Find where the given text appears and provide that cell's center as (X, Y) coordinate. 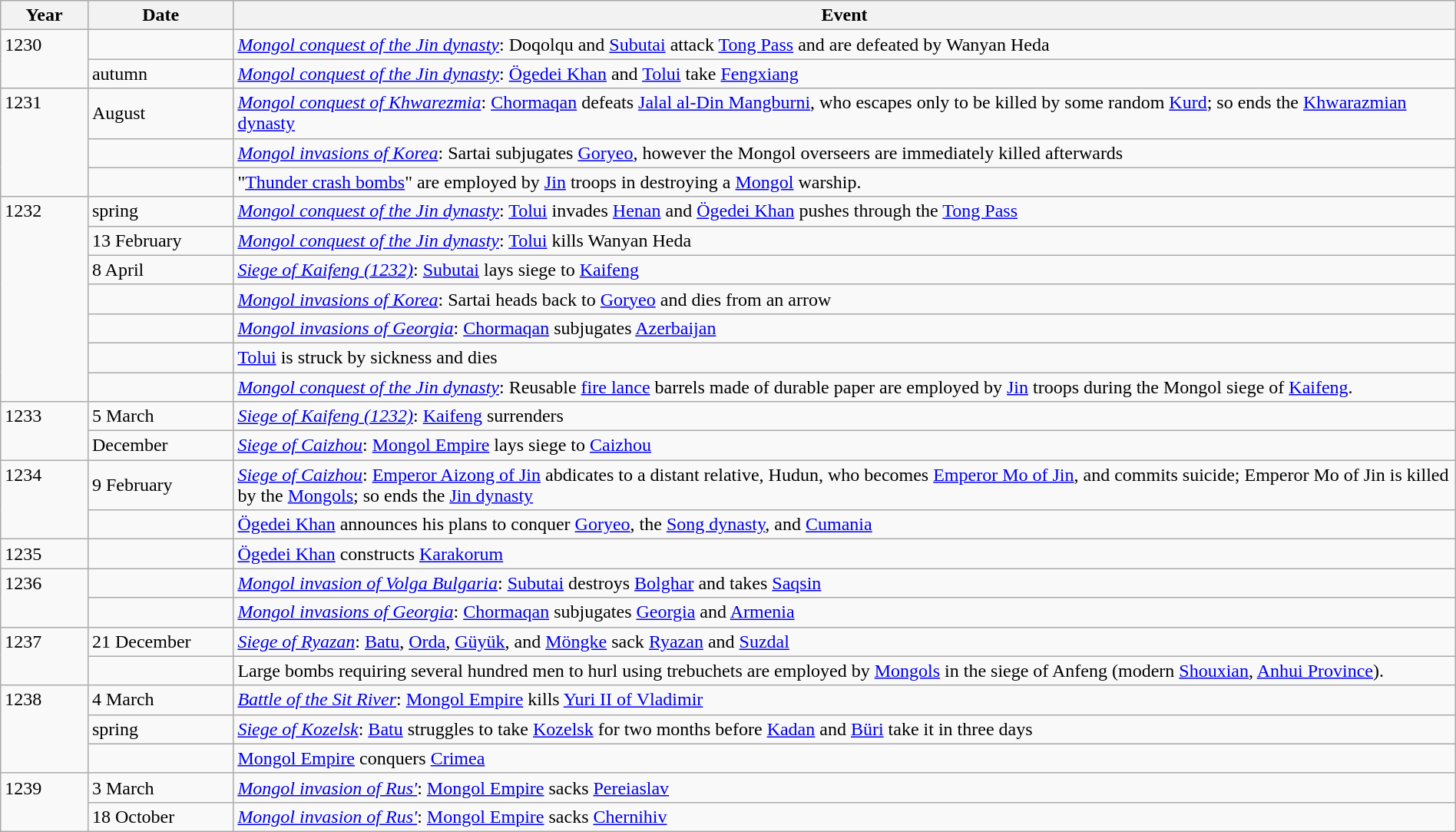
21 December (160, 641)
Large bombs requiring several hundred men to hurl using trebuchets are employed by Mongols in the siege of Anfeng (modern Shouxian, Anhui Province). (845, 671)
Mongol invasion of Rus': Mongol Empire sacks Pereiaslav (845, 787)
Battle of the Sit River: Mongol Empire kills Yuri II of Vladimir (845, 700)
Siege of Caizhou: Mongol Empire lays siege to Caizhou (845, 446)
1232 (45, 299)
8 April (160, 270)
Mongol invasions of Georgia: Chormaqan subjugates Georgia and Armenia (845, 612)
Mongol invasion of Rus': Mongol Empire sacks Chernihiv (845, 817)
Ögedei Khan announces his plans to conquer Goryeo, the Song dynasty, and Cumania (845, 525)
4 March (160, 700)
Mongol Empire conquers Crimea (845, 758)
Siege of Kaifeng (1232): Kaifeng surrenders (845, 416)
Mongol conquest of the Jin dynasty: Reusable fire lance barrels made of durable paper are employed by Jin troops during the Mongol siege of Kaifeng. (845, 386)
18 October (160, 817)
Mongol conquest of the Jin dynasty: Doqolqu and Subutai attack Tong Pass and are defeated by Wanyan Heda (845, 45)
3 March (160, 787)
Mongol invasions of Georgia: Chormaqan subjugates Azerbaijan (845, 328)
1236 (45, 598)
August (160, 114)
Mongol conquest of the Jin dynasty: Tolui kills Wanyan Heda (845, 240)
Mongol conquest of the Jin dynasty: Tolui invades Henan and Ögedei Khan pushes through the Tong Pass (845, 211)
13 February (160, 240)
Mongol invasions of Korea: Sartai heads back to Goryeo and dies from an arrow (845, 299)
1235 (45, 554)
autumn (160, 74)
1234 (45, 499)
Siege of Kaifeng (1232): Subutai lays siege to Kaifeng (845, 270)
1230 (45, 59)
December (160, 446)
1237 (45, 656)
Mongol conquest of the Jin dynasty: Ögedei Khan and Tolui take Fengxiang (845, 74)
Year (45, 15)
Siege of Ryazan: Batu, Orda, Güyük, and Möngke sack Ryazan and Suzdal (845, 641)
1239 (45, 802)
Siege of Kozelsk: Batu struggles to take Kozelsk for two months before Kadan and Büri take it in three days (845, 729)
"Thunder crash bombs" are employed by Jin troops in destroying a Mongol warship. (845, 182)
1231 (45, 143)
1233 (45, 431)
Date (160, 15)
5 March (160, 416)
Tolui is struck by sickness and dies (845, 357)
1238 (45, 729)
Mongol invasion of Volga Bulgaria: Subutai destroys Bolghar and takes Saqsin (845, 583)
9 February (160, 486)
Event (845, 15)
Mongol invasions of Korea: Sartai subjugates Goryeo, however the Mongol overseers are immediately killed afterwards (845, 153)
Ögedei Khan constructs Karakorum (845, 554)
